Detect which cell encompasses the target text, then output its [X, Y] center coordinate. 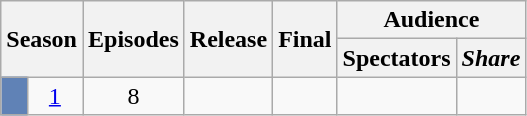
Final [305, 39]
Share [491, 58]
8 [133, 96]
Release [228, 39]
Episodes [133, 39]
Audience [432, 20]
Season [42, 39]
1 [54, 96]
Spectators [396, 58]
